Detect which cell encompasses the target text, then output its (X, Y) center coordinate. 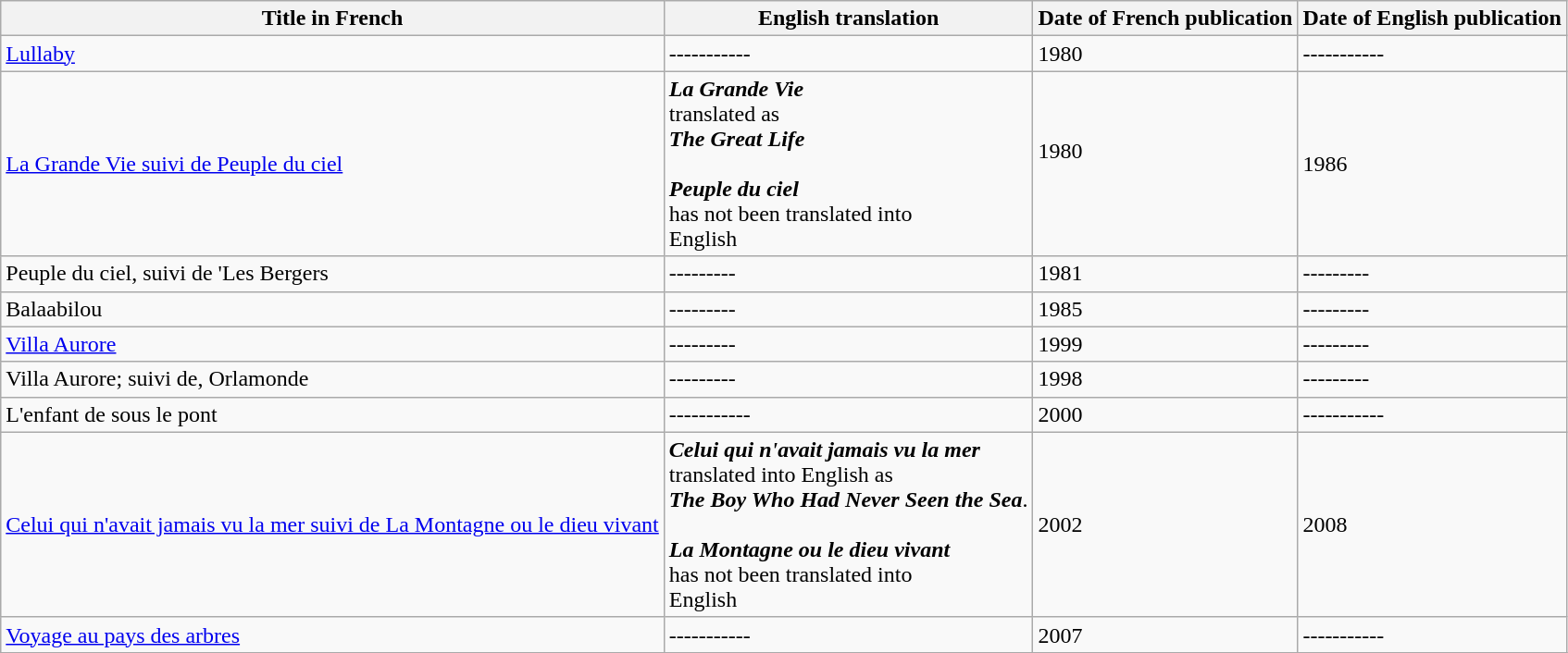
Villa Aurore (333, 344)
Lullaby (333, 54)
Villa Aurore; suivi de, Orlamonde (333, 379)
1986 (1432, 164)
1999 (1165, 344)
Date of French publication (1165, 18)
Voyage au pays des arbres (333, 635)
1998 (1165, 379)
Peuple du ciel, suivi de 'Les Bergers (333, 274)
1985 (1165, 309)
2000 (1165, 414)
2007 (1165, 635)
L'enfant de sous le pont (333, 414)
English translation (848, 18)
Celui qui n'avait jamais vu la mer suivi de La Montagne ou le dieu vivant (333, 524)
La Grande Vie translated as The Great Life Peuple du cielhas not been translated intoEnglish (848, 164)
2002 (1165, 524)
1981 (1165, 274)
Balaabilou (333, 309)
Date of English publication (1432, 18)
La Grande Vie suivi de Peuple du ciel (333, 164)
Title in French (333, 18)
2008 (1432, 524)
